Extract the [X, Y] coordinate from the center of the cell holding the provided text.  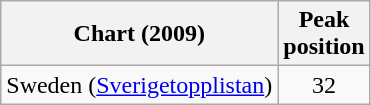
32 [324, 85]
Chart (2009) [140, 34]
Peakposition [324, 34]
Sweden (Sverigetopplistan) [140, 85]
